Return [X, Y] of the center of cell containing provided text 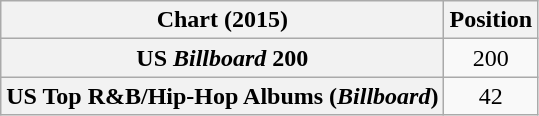
200 [491, 58]
Position [491, 20]
42 [491, 96]
US Billboard 200 [222, 58]
Chart (2015) [222, 20]
US Top R&B/Hip-Hop Albums (Billboard) [222, 96]
